Determine the (X, Y) coordinate at the center of the cell enclosing the given text.  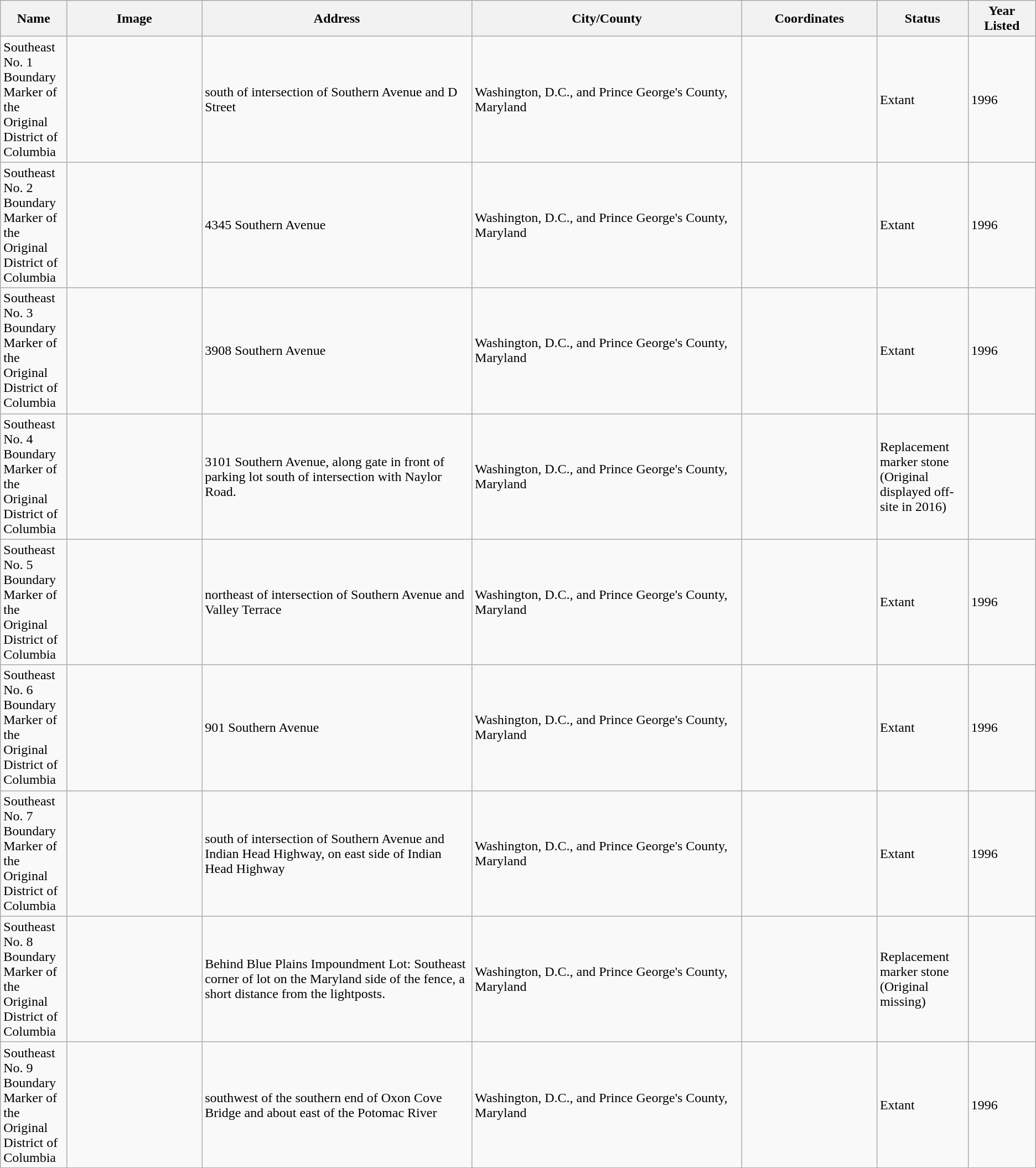
Southeast No. 8 Boundary Marker of the Original District of Columbia (34, 979)
3908 Southern Avenue (337, 351)
Status (922, 19)
Coordinates (809, 19)
YearListed (1002, 19)
Southeast No. 6 Boundary Marker of the Original District of Columbia (34, 727)
Southeast No. 2 Boundary Marker of the Original District of Columbia (34, 225)
Image (134, 19)
south of intersection of Southern Avenue and D Street (337, 100)
Southeast No. 3 Boundary Marker of the Original District of Columbia (34, 351)
Southeast No. 1 Boundary Marker of the Original District of Columbia (34, 100)
3101 Southern Avenue, along gate in front of parking lot south of intersection with Naylor Road. (337, 476)
City/County (607, 19)
Replacement marker stone(Original displayed off-site in 2016) (922, 476)
Southeast No. 9 Boundary Marker of the Original District of Columbia (34, 1105)
Southeast No. 4 Boundary Marker of the Original District of Columbia (34, 476)
901 Southern Avenue (337, 727)
Southeast No. 5 Boundary Marker of the Original District of Columbia (34, 602)
Address (337, 19)
southwest of the southern end of Oxon Cove Bridge and about east of the Potomac River (337, 1105)
Behind Blue Plains Impoundment Lot: Southeast corner of lot on the Maryland side of the fence, a short distance from the lightposts. (337, 979)
Southeast No. 7 Boundary Marker of the Original District of Columbia (34, 854)
Name (34, 19)
south of intersection of Southern Avenue and Indian Head Highway, on east side of Indian Head Highway (337, 854)
Replacement marker stone(Original missing) (922, 979)
northeast of intersection of Southern Avenue and Valley Terrace (337, 602)
4345 Southern Avenue (337, 225)
